Locate the cell with the specified text and output its [x, y] center coordinate. 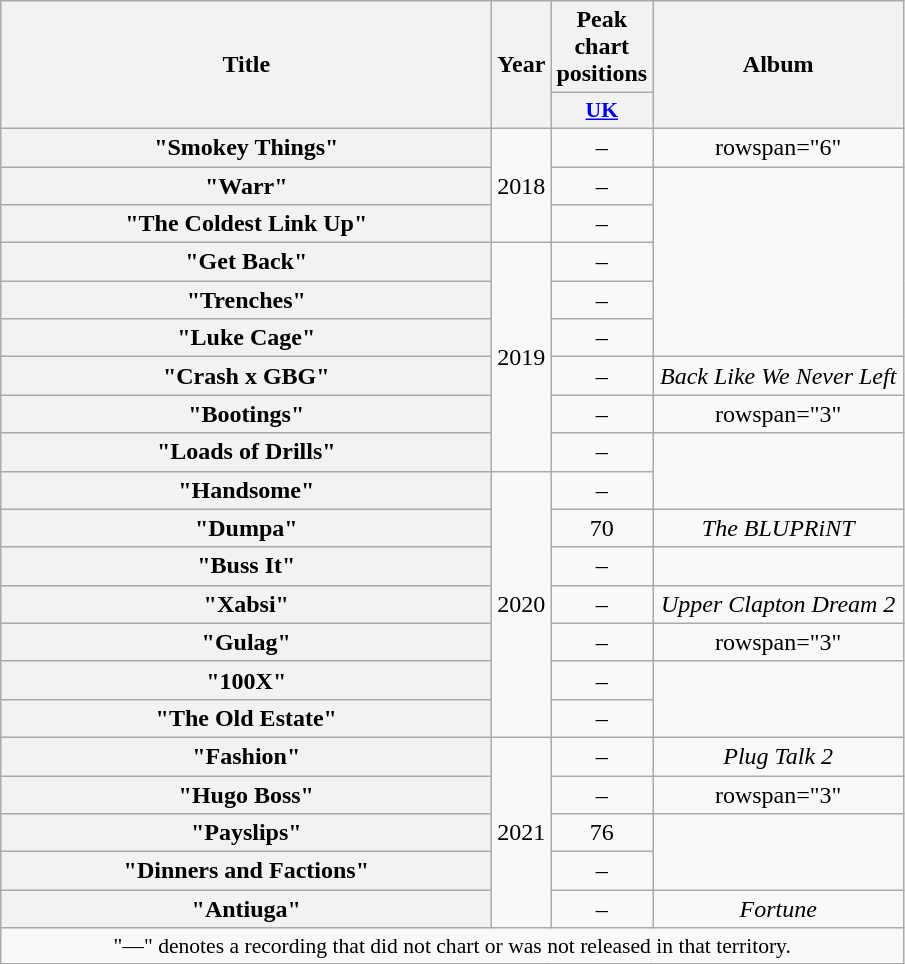
"Buss It" [246, 566]
2021 [522, 832]
"—" denotes a recording that did not chart or was not released in that territory. [452, 946]
Title [246, 65]
The BLUPRiNT [778, 528]
"Luke Cage" [246, 338]
Fortune [778, 909]
"The Coldest Link Up" [246, 224]
"Hugo Boss" [246, 795]
"Fashion" [246, 756]
"Get Back" [246, 262]
UK [602, 111]
"The Old Estate" [246, 718]
"Xabsi" [246, 604]
"Gulag" [246, 642]
"Dinners and Factions" [246, 871]
76 [602, 833]
"100X" [246, 680]
"Antiuga" [246, 909]
"Warr" [246, 185]
"Handsome" [246, 490]
"Crash x GBG" [246, 376]
"Dumpa" [246, 528]
"Payslips" [246, 833]
"Bootings" [246, 414]
"Trenches" [246, 300]
"Loads of Drills" [246, 452]
Album [778, 65]
2018 [522, 185]
2019 [522, 357]
Peak chart positions [602, 47]
Plug Talk 2 [778, 756]
"Smokey Things" [246, 147]
rowspan="6" [778, 147]
Back Like We Never Left [778, 376]
Year [522, 65]
2020 [522, 604]
70 [602, 528]
Upper Clapton Dream 2 [778, 604]
